Return the (X, Y) coordinate for the center point of the cell that contains the specified text.  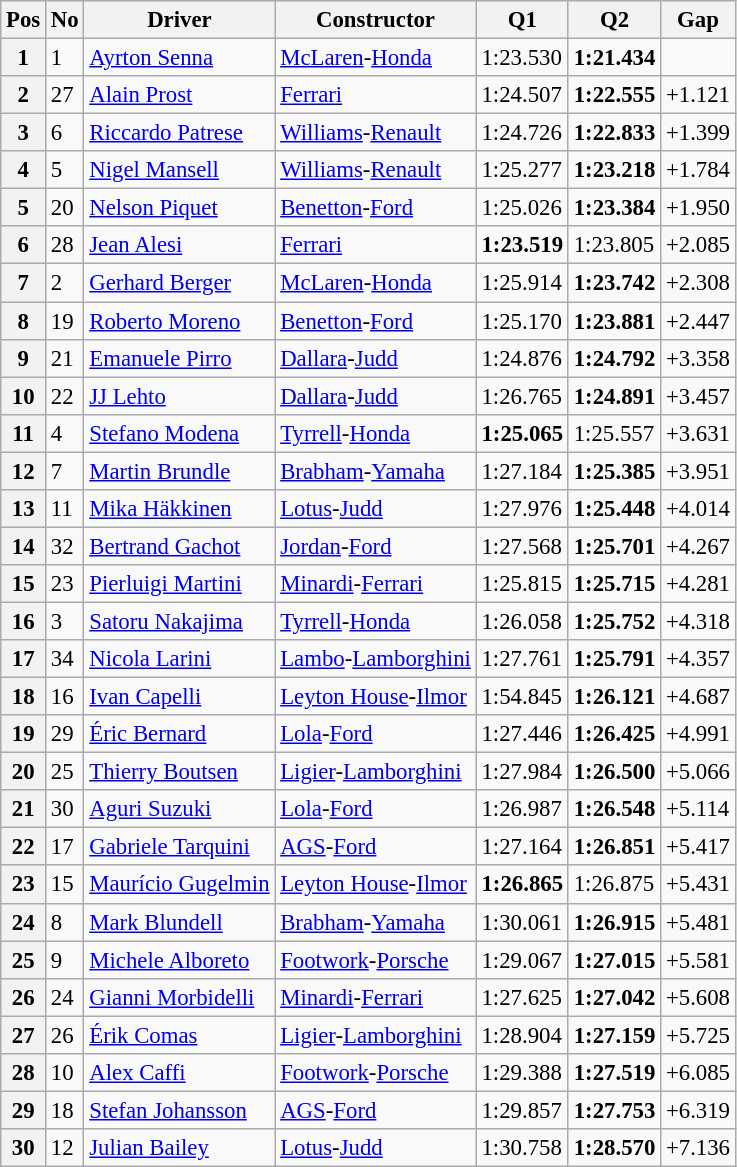
1:25.815 (522, 584)
+5.066 (698, 772)
No (65, 20)
1:27.753 (614, 1110)
13 (24, 509)
Riccardo Patrese (180, 133)
Alex Caffi (180, 1073)
+4.281 (698, 584)
1:26.851 (614, 847)
1:23.530 (522, 58)
Gap (698, 20)
32 (65, 546)
1:27.184 (522, 471)
Érik Comas (180, 1035)
Ayrton Senna (180, 58)
+2.447 (698, 321)
Gianni Morbidelli (180, 997)
Michele Alboreto (180, 960)
+2.308 (698, 283)
+1.784 (698, 170)
+6.085 (698, 1073)
+4.267 (698, 546)
Driver (180, 20)
1:25.448 (614, 509)
+6.319 (698, 1110)
+2.085 (698, 245)
+7.136 (698, 1148)
Bertrand Gachot (180, 546)
1:27.159 (614, 1035)
Maurício Gugelmin (180, 885)
1:23.384 (614, 208)
+5.725 (698, 1035)
1:28.904 (522, 1035)
1:25.701 (614, 546)
+1.121 (698, 95)
+3.631 (698, 433)
1:25.557 (614, 433)
1:26.500 (614, 772)
1:27.042 (614, 997)
1:23.519 (522, 245)
+1.399 (698, 133)
Alain Prost (180, 95)
1:27.761 (522, 659)
1:25.170 (522, 321)
1:26.765 (522, 396)
Thierry Boutsen (180, 772)
1:27.164 (522, 847)
1:24.792 (614, 358)
1:27.015 (614, 960)
1:30.061 (522, 922)
1:21.434 (614, 58)
1:25.715 (614, 584)
+3.358 (698, 358)
1:23.805 (614, 245)
JJ Lehto (180, 396)
1:24.891 (614, 396)
1:27.568 (522, 546)
Mika Häkkinen (180, 509)
+5.417 (698, 847)
1:26.915 (614, 922)
+3.457 (698, 396)
Pos (24, 20)
1:26.548 (614, 809)
1:27.519 (614, 1073)
1:26.987 (522, 809)
Jean Alesi (180, 245)
1:23.218 (614, 170)
Stefan Johansson (180, 1110)
1:24.507 (522, 95)
1:25.791 (614, 659)
1:23.742 (614, 283)
Roberto Moreno (180, 321)
+4.014 (698, 509)
Constructor (376, 20)
+5.581 (698, 960)
+3.951 (698, 471)
Q2 (614, 20)
Julian Bailey (180, 1148)
1:29.857 (522, 1110)
+4.357 (698, 659)
1:54.845 (522, 697)
+4.991 (698, 734)
Satoru Nakajima (180, 621)
1:25.752 (614, 621)
Martin Brundle (180, 471)
1:26.875 (614, 885)
Mark Blundell (180, 922)
+5.431 (698, 885)
+4.318 (698, 621)
1:25.277 (522, 170)
1:29.388 (522, 1073)
1:22.833 (614, 133)
1:27.446 (522, 734)
14 (24, 546)
+1.950 (698, 208)
1:25.065 (522, 433)
1:25.385 (614, 471)
1:24.726 (522, 133)
Jordan-Ford (376, 546)
1:26.425 (614, 734)
34 (65, 659)
1:26.058 (522, 621)
1:26.865 (522, 885)
Ivan Capelli (180, 697)
Nelson Piquet (180, 208)
Gerhard Berger (180, 283)
1:24.876 (522, 358)
Pierluigi Martini (180, 584)
1:28.570 (614, 1148)
Aguri Suzuki (180, 809)
Lambo-Lamborghini (376, 659)
+4.687 (698, 697)
1:29.067 (522, 960)
+5.608 (698, 997)
Stefano Modena (180, 433)
Gabriele Tarquini (180, 847)
1:26.121 (614, 697)
1:23.881 (614, 321)
1:25.914 (522, 283)
1:27.984 (522, 772)
1:25.026 (522, 208)
+5.114 (698, 809)
Q1 (522, 20)
Nigel Mansell (180, 170)
Éric Bernard (180, 734)
+5.481 (698, 922)
1:22.555 (614, 95)
1:30.758 (522, 1148)
1:27.625 (522, 997)
Emanuele Pirro (180, 358)
1:27.976 (522, 509)
Nicola Larini (180, 659)
